Return the [X, Y] coordinate for the center point of the cell that contains the specified text.  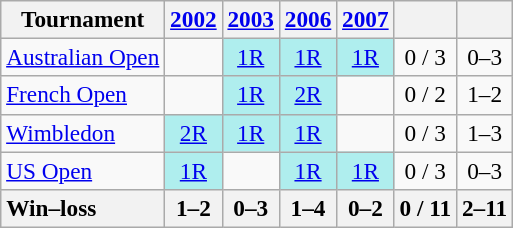
2006 [308, 19]
French Open [83, 95]
0 / 11 [426, 208]
Tournament [83, 19]
2003 [250, 19]
2002 [194, 19]
1–4 [308, 208]
Win–loss [83, 208]
2–11 [485, 208]
Wimbledon [83, 133]
0 / 2 [426, 95]
US Open [83, 170]
2007 [366, 19]
0–2 [366, 208]
1–3 [485, 133]
Australian Open [83, 57]
